Pinpoint the cell where the given text exists, returning its (X, Y) midpoint coordinate. 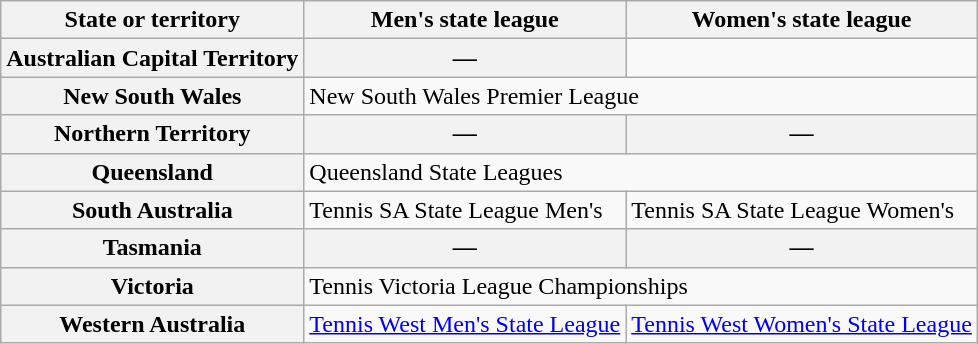
Tennis SA State League Men's (465, 210)
Western Australia (152, 324)
New South Wales Premier League (641, 96)
Women's state league (802, 20)
Tennis West Men's State League (465, 324)
Tennis SA State League Women's (802, 210)
Tasmania (152, 248)
Men's state league (465, 20)
Queensland State Leagues (641, 172)
Tennis Victoria League Championships (641, 286)
Northern Territory (152, 134)
South Australia (152, 210)
State or territory (152, 20)
Australian Capital Territory (152, 58)
New South Wales (152, 96)
Victoria (152, 286)
Queensland (152, 172)
Tennis West Women's State League (802, 324)
